Identify which cell holds the provided text, then report its [X, Y] central coordinate. 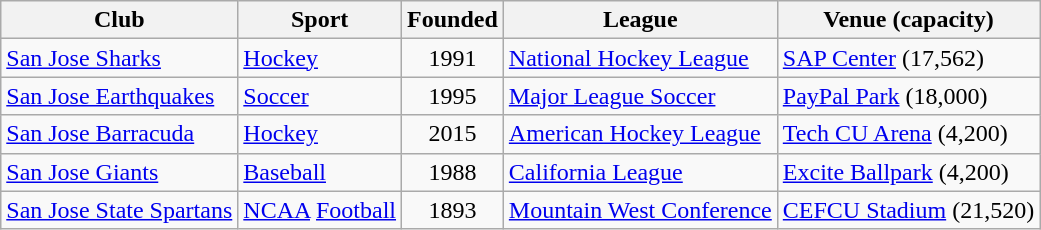
San Jose State Spartans [120, 210]
Venue (capacity) [908, 20]
San Jose Barracuda [120, 134]
2015 [453, 134]
Sport [320, 20]
NCAA Football [320, 210]
Excite Ballpark (4,200) [908, 172]
American Hockey League [640, 134]
1893 [453, 210]
1988 [453, 172]
1991 [453, 58]
Soccer [320, 96]
Baseball [320, 172]
Founded [453, 20]
San Jose Sharks [120, 58]
Major League Soccer [640, 96]
League [640, 20]
SAP Center (17,562) [908, 58]
San Jose Giants [120, 172]
Club [120, 20]
National Hockey League [640, 58]
San Jose Earthquakes [120, 96]
1995 [453, 96]
PayPal Park (18,000) [908, 96]
California League [640, 172]
CEFCU Stadium (21,520) [908, 210]
Tech CU Arena (4,200) [908, 134]
Mountain West Conference [640, 210]
